Output the (X, Y) coordinate of the center of the cell containing the given text.  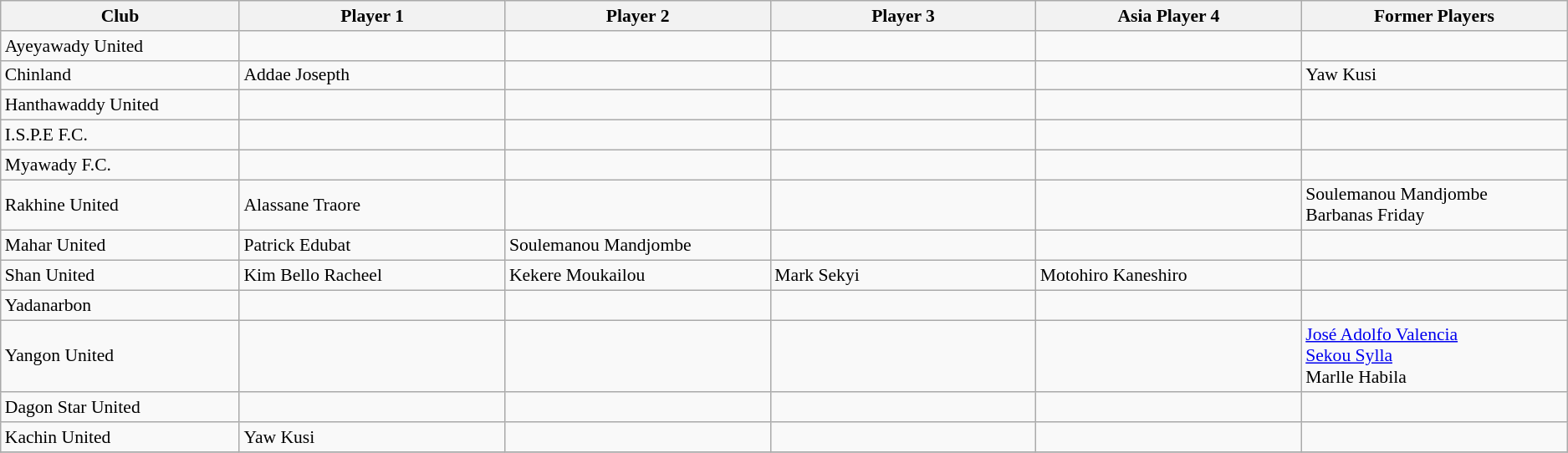
Kachin United (120, 437)
Soulemanou Mandjombe (637, 246)
Rakhine United (120, 206)
Ayeyawady United (120, 46)
Mahar United (120, 246)
Hanthawaddy United (120, 105)
Patrick Edubat (371, 246)
Asia Player 4 (1169, 16)
Kim Bello Racheel (371, 276)
Club (120, 16)
Player 2 (637, 16)
Addae Josepth (371, 75)
Motohiro Kaneshiro (1169, 276)
Shan United (120, 276)
Yadanarbon (120, 305)
Alassane Traore (371, 206)
Player 1 (371, 16)
Player 3 (903, 16)
Mark Sekyi (903, 276)
Kekere Moukailou (637, 276)
Myawady F.C. (120, 165)
Former Players (1433, 16)
Dagon Star United (120, 408)
Chinland (120, 75)
I.S.P.E F.C. (120, 135)
Soulemanou Mandjombe Barbanas Friday (1433, 206)
José Adolfo Valencia Sekou Sylla Marlle Habila (1433, 356)
Yangon United (120, 356)
